From the cell containing the given text, extract its center point as (X, Y) coordinate. 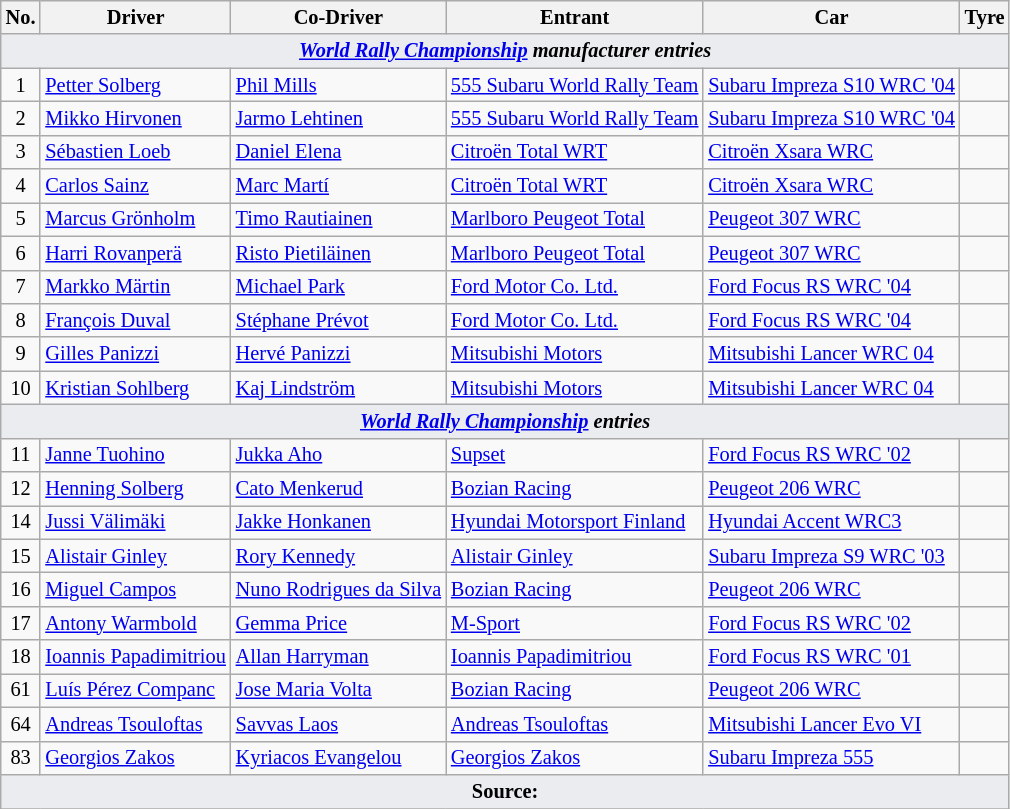
Stéphane Prévot (338, 320)
10 (21, 388)
Mitsubishi Lancer Evo VI (831, 724)
Daniel Elena (338, 152)
6 (21, 253)
Hyundai Motorsport Finland (574, 522)
Marc Martí (338, 186)
Risto Pietiläinen (338, 253)
61 (21, 690)
Subaru Impreza S9 WRC '03 (831, 556)
Car (831, 17)
17 (21, 623)
83 (21, 758)
Subaru Impreza 555 (831, 758)
Driver (135, 17)
Gemma Price (338, 623)
Jarmo Lehtinen (338, 118)
No. (21, 17)
Jose Maria Volta (338, 690)
Kristian Sohlberg (135, 388)
Hyundai Accent WRC3 (831, 522)
Jussi Välimäki (135, 522)
World Rally Championship entries (506, 421)
Markko Märtin (135, 287)
Miguel Campos (135, 589)
Janne Tuohino (135, 455)
Entrant (574, 17)
64 (21, 724)
Mikko Hirvonen (135, 118)
Carlos Sainz (135, 186)
11 (21, 455)
Luís Pérez Companc (135, 690)
Timo Rautiainen (338, 219)
Phil Mills (338, 85)
Cato Menkerud (338, 489)
Harri Rovanperä (135, 253)
Supset (574, 455)
Hervé Panizzi (338, 354)
Allan Harryman (338, 657)
Gilles Panizzi (135, 354)
14 (21, 522)
Michael Park (338, 287)
World Rally Championship manufacturer entries (506, 51)
Antony Warmbold (135, 623)
Savvas Laos (338, 724)
Jukka Aho (338, 455)
Kyriacos Evangelou (338, 758)
8 (21, 320)
François Duval (135, 320)
3 (21, 152)
Jakke Honkanen (338, 522)
Henning Solberg (135, 489)
1 (21, 85)
5 (21, 219)
Kaj Lindström (338, 388)
Tyre (985, 17)
Marcus Grönholm (135, 219)
Sébastien Loeb (135, 152)
12 (21, 489)
7 (21, 287)
M-Sport (574, 623)
Ford Focus RS WRC '01 (831, 657)
4 (21, 186)
Co-Driver (338, 17)
15 (21, 556)
16 (21, 589)
9 (21, 354)
Rory Kennedy (338, 556)
2 (21, 118)
Nuno Rodrigues da Silva (338, 589)
Petter Solberg (135, 85)
18 (21, 657)
Source: (506, 791)
